For the text-containing cell, return its midpoint in (X, Y) coordinate format. 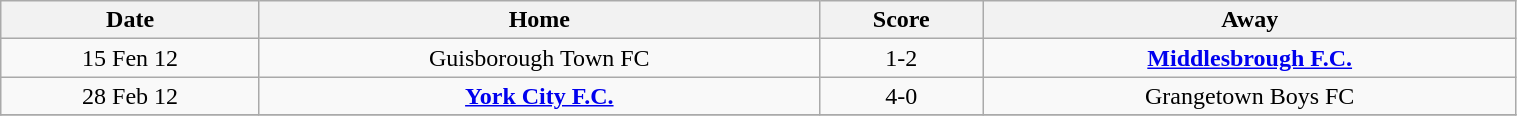
Home (539, 20)
Grangetown Boys FC (1250, 96)
Middlesbrough F.C. (1250, 58)
Away (1250, 20)
4-0 (901, 96)
Guisborough Town FC (539, 58)
Date (130, 20)
1-2 (901, 58)
15 Fen 12 (130, 58)
Score (901, 20)
York City F.C. (539, 96)
28 Feb 12 (130, 96)
